Output the [X, Y] coordinate of the center of the cell containing the given text.  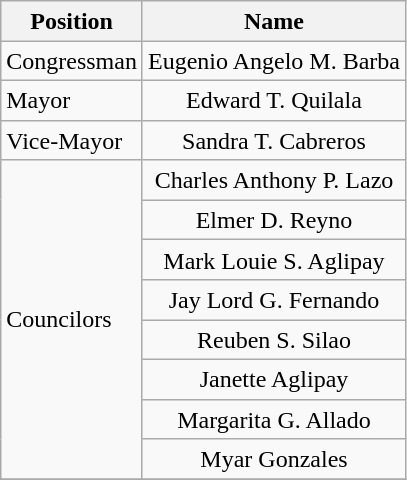
Vice-Mayor [72, 140]
Reuben S. Silao [274, 340]
Name [274, 21]
Eugenio Angelo M. Barba [274, 61]
Mayor [72, 100]
Councilors [72, 320]
Janette Aglipay [274, 379]
Sandra T. Cabreros [274, 140]
Margarita G. Allado [274, 419]
Elmer D. Reyno [274, 220]
Myar Gonzales [274, 459]
Position [72, 21]
Edward T. Quilala [274, 100]
Jay Lord G. Fernando [274, 300]
Mark Louie S. Aglipay [274, 260]
Charles Anthony P. Lazo [274, 180]
Congressman [72, 61]
